Return [X, Y] of the center of cell containing provided text 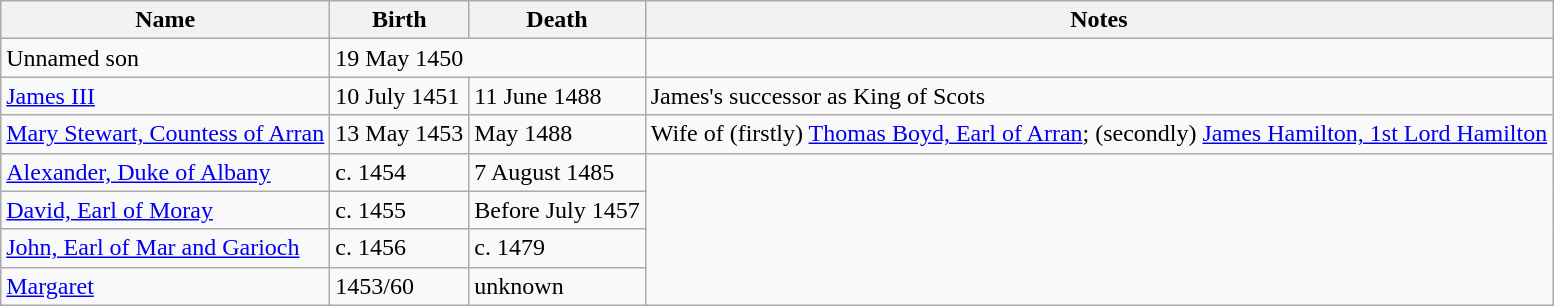
1453/60 [400, 286]
unknown [557, 286]
James's successor as King of Scots [1098, 96]
Notes [1098, 20]
c. 1455 [400, 210]
11 June 1488 [557, 96]
c. 1454 [400, 172]
Birth [400, 20]
Before July 1457 [557, 210]
7 August 1485 [557, 172]
c. 1456 [400, 248]
Wife of (firstly) Thomas Boyd, Earl of Arran; (secondly) James Hamilton, 1st Lord Hamilton [1098, 134]
Unnamed son [166, 58]
James III [166, 96]
Margaret [166, 286]
Mary Stewart, Countess of Arran [166, 134]
13 May 1453 [400, 134]
Death [557, 20]
19 May 1450 [488, 58]
Alexander, Duke of Albany [166, 172]
c. 1479 [557, 248]
John, Earl of Mar and Garioch [166, 248]
David, Earl of Moray [166, 210]
10 July 1451 [400, 96]
Name [166, 20]
May 1488 [557, 134]
